Return [X, Y] of the center of cell containing provided text 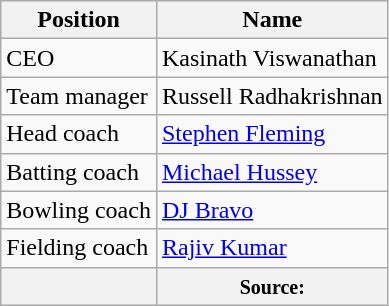
Fielding coach [79, 248]
Russell Radhakrishnan [272, 96]
Name [272, 20]
Stephen Fleming [272, 134]
Team manager [79, 96]
Kasinath Viswanathan [272, 58]
DJ Bravo [272, 210]
CEO [79, 58]
Michael Hussey [272, 172]
Head coach [79, 134]
Rajiv Kumar [272, 248]
Source: [272, 286]
Bowling coach [79, 210]
Batting coach [79, 172]
Position [79, 20]
